Find where the given text appears and provide that cell's center as (X, Y) coordinate. 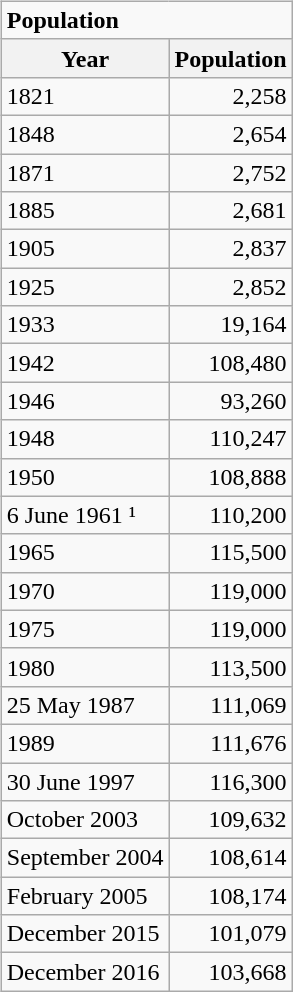
1848 (85, 134)
2,681 (230, 211)
93,260 (230, 401)
1970 (85, 591)
108,614 (230, 858)
1821 (85, 96)
111,069 (230, 705)
25 May 1987 (85, 705)
115,500 (230, 553)
108,480 (230, 363)
2,837 (230, 249)
2,852 (230, 287)
1871 (85, 173)
1950 (85, 477)
111,676 (230, 743)
19,164 (230, 325)
1965 (85, 553)
December 2015 (85, 934)
1885 (85, 211)
116,300 (230, 781)
1925 (85, 287)
Year (85, 58)
October 2003 (85, 820)
103,668 (230, 972)
1975 (85, 629)
110,247 (230, 439)
30 June 1997 (85, 781)
February 2005 (85, 896)
2,258 (230, 96)
113,500 (230, 667)
September 2004 (85, 858)
101,079 (230, 934)
110,200 (230, 515)
1989 (85, 743)
108,174 (230, 896)
2,654 (230, 134)
1980 (85, 667)
1905 (85, 249)
109,632 (230, 820)
6 June 1961 ¹ (85, 515)
1946 (85, 401)
December 2016 (85, 972)
108,888 (230, 477)
2,752 (230, 173)
1933 (85, 325)
1942 (85, 363)
1948 (85, 439)
